Return (x, y) of the center of cell containing provided text 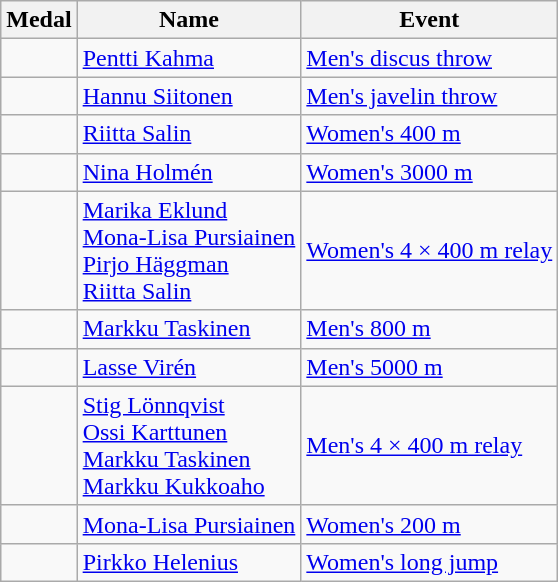
Men's discus throw (430, 58)
Mona-Lisa Pursiainen (189, 524)
Men's javelin throw (430, 96)
Women's 200 m (430, 524)
Pirkko Helenius (189, 562)
Name (189, 20)
Men's 5000 m (430, 367)
Women's 3000 m (430, 172)
Nina Holmén (189, 172)
Marika EklundMona-Lisa PursiainenPirjo HäggmanRiitta Salin (189, 250)
Women's 4 × 400 m relay (430, 250)
Men's 4 × 400 m relay (430, 446)
Medal (39, 20)
Markku Taskinen (189, 329)
Women's long jump (430, 562)
Event (430, 20)
Hannu Siitonen (189, 96)
Men's 800 m (430, 329)
Women's 400 m (430, 134)
Lasse Virén (189, 367)
Riitta Salin (189, 134)
Pentti Kahma (189, 58)
Stig LönnqvistOssi KarttunenMarkku TaskinenMarkku Kukkoaho (189, 446)
